Determine the [X, Y] coordinate at the center of the cell enclosing the given text.  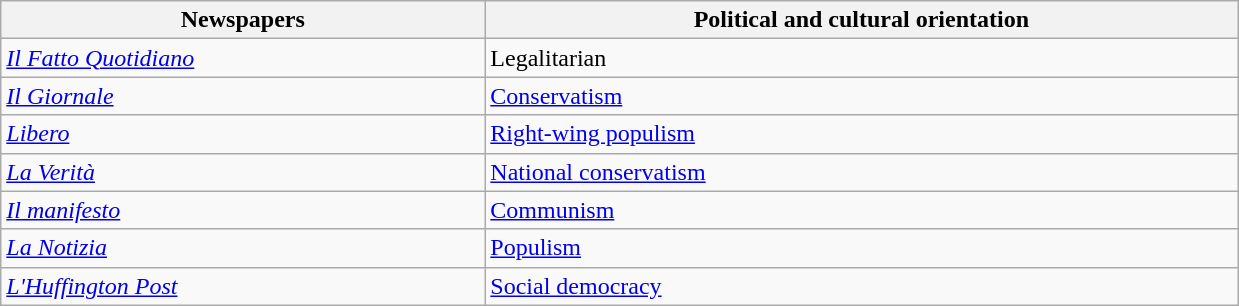
Il Fatto Quotidiano [243, 58]
Legalitarian [862, 58]
L'Huffington Post [243, 286]
Political and cultural orientation [862, 20]
Right-wing populism [862, 134]
Il manifesto [243, 210]
La Verità [243, 172]
National conservatism [862, 172]
Populism [862, 248]
Newspapers [243, 20]
Il Giornale [243, 96]
Communism [862, 210]
Conservatism [862, 96]
Libero [243, 134]
Social democracy [862, 286]
La Notizia [243, 248]
